From the cell containing the given text, extract its center point as [X, Y] coordinate. 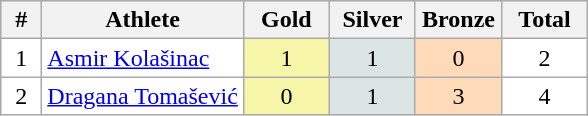
Asmir Kolašinac [143, 58]
Dragana Tomašević [143, 96]
Silver [372, 20]
# [22, 20]
Athlete [143, 20]
Bronze [458, 20]
Gold [286, 20]
4 [545, 96]
3 [458, 96]
Total [545, 20]
